Return the (x, y) coordinate for the center point of the cell that contains the specified text.  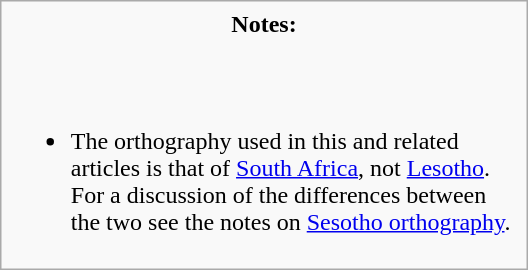
Notes: (264, 24)
